Provide the [x, y] coordinate of the cell's center where the given text is located.  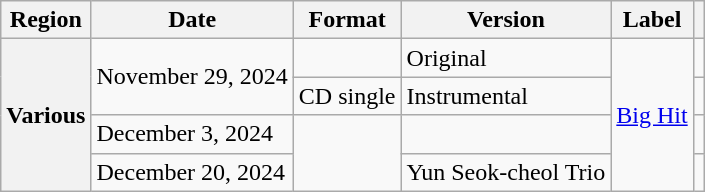
Various [46, 115]
Date [192, 20]
December 20, 2024 [192, 172]
CD single [347, 96]
Version [506, 20]
Region [46, 20]
Big Hit [652, 115]
Original [506, 58]
Instrumental [506, 96]
Format [347, 20]
Label [652, 20]
December 3, 2024 [192, 134]
November 29, 2024 [192, 77]
Yun Seok-cheol Trio [506, 172]
